Scan for the cell matching the given text and deliver its (x, y) coordinate at center. 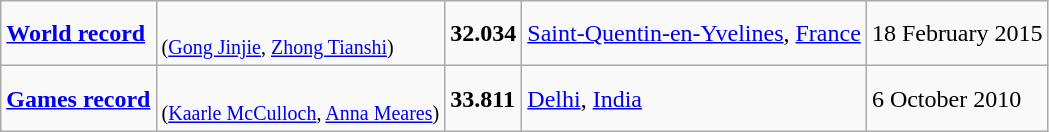
33.811 (484, 98)
18 February 2015 (957, 34)
(Gong Jinjie, Zhong Tianshi) (300, 34)
Saint-Quentin-en-Yvelines, France (694, 34)
World record (78, 34)
6 October 2010 (957, 98)
Games record (78, 98)
(Kaarle McCulloch, Anna Meares) (300, 98)
Delhi, India (694, 98)
32.034 (484, 34)
